Provide the [x, y] coordinate of the cell's center where the given text is located.  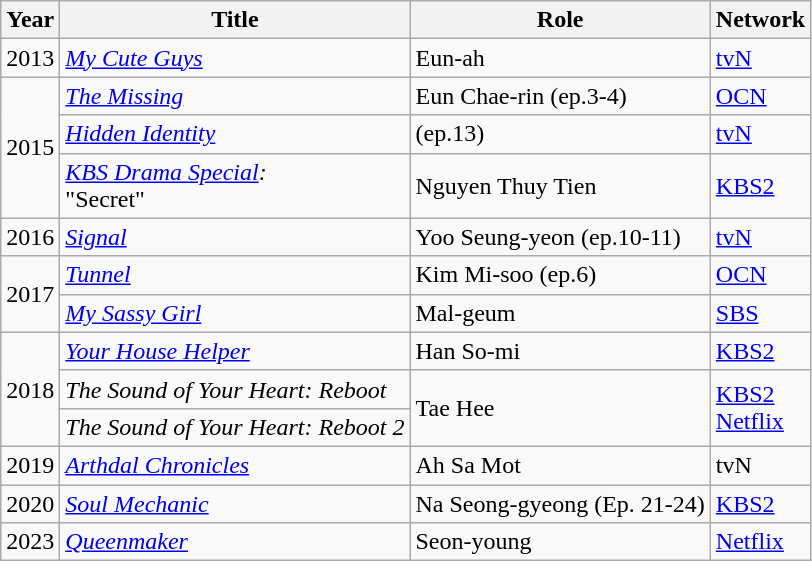
2017 [30, 294]
The Missing [235, 96]
SBS [760, 313]
Hidden Identity [235, 134]
KBS2 Netflix [760, 408]
Title [235, 20]
Yoo Seung-yeon (ep.10-11) [560, 237]
Eun Chae-rin (ep.3-4) [560, 96]
The Sound of Your Heart: Reboot 2 [235, 427]
Arthdal Chronicles [235, 465]
Mal-geum [560, 313]
Role [560, 20]
2016 [30, 237]
Netflix [760, 542]
Seon-young [560, 542]
Kim Mi-soo (ep.6) [560, 275]
Your House Helper [235, 351]
(ep.13) [560, 134]
Nguyen Thuy Tien [560, 186]
My Sassy Girl [235, 313]
2023 [30, 542]
2013 [30, 58]
Queenmaker [235, 542]
2015 [30, 148]
Year [30, 20]
Tae Hee [560, 408]
Signal [235, 237]
2019 [30, 465]
Tunnel [235, 275]
Eun-ah [560, 58]
KBS Drama Special:"Secret" [235, 186]
Han So-mi [560, 351]
Na Seong-gyeong (Ep. 21-24) [560, 503]
2020 [30, 503]
Ah Sa Mot [560, 465]
Soul Mechanic [235, 503]
My Cute Guys [235, 58]
2018 [30, 389]
The Sound of Your Heart: Reboot [235, 389]
Network [760, 20]
